Provide the (x, y) coordinate of the cell's center where the given text is located.  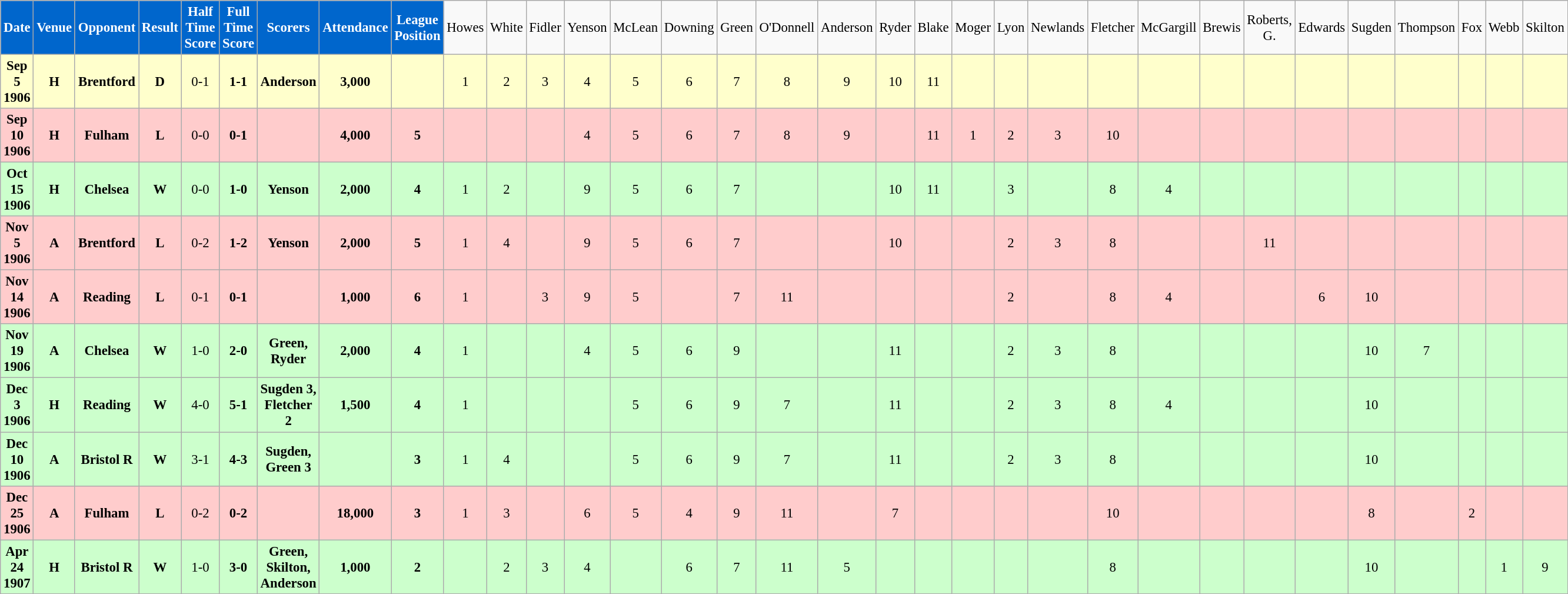
3,000 (355, 82)
Downing (690, 28)
Dec 3 1906 (17, 405)
Dec 25 1906 (17, 513)
Ryder (895, 28)
Webb (1504, 28)
Fidler (545, 28)
Result (160, 28)
Half Time Score (200, 28)
O'Donnell (787, 28)
5-1 (239, 405)
Moger (973, 28)
Scorers (288, 28)
3-1 (200, 459)
Green, Ryder (288, 351)
1,500 (355, 405)
D (160, 82)
Lyon (1011, 28)
4,000 (355, 135)
Brewis (1221, 28)
Sep 5 1906 (17, 82)
4-3 (239, 459)
Sugden 3, Fletcher 2 (288, 405)
Opponent (106, 28)
Fox (1472, 28)
Attendance (355, 28)
1-2 (239, 243)
Venue (54, 28)
3-0 (239, 567)
Nov 19 1906 (17, 351)
Nov 5 1906 (17, 243)
Sep 10 1906 (17, 135)
Howes (465, 28)
Newlands (1058, 28)
Edwards (1321, 28)
Dec 10 1906 (17, 459)
1-1 (239, 82)
4-0 (200, 405)
Green, Skilton, Anderson (288, 567)
2-0 (239, 351)
Sugden, Green 3 (288, 459)
White (507, 28)
Blake (933, 28)
Fletcher (1113, 28)
Green (737, 28)
Nov 14 1906 (17, 297)
League Position (418, 28)
Roberts, G. (1270, 28)
Date (17, 28)
Skilton (1545, 28)
Sugden (1371, 28)
18,000 (355, 513)
McGargill (1168, 28)
Thompson (1426, 28)
McLean (635, 28)
Apr 24 1907 (17, 567)
Full Time Score (239, 28)
Oct 15 1906 (17, 190)
